Detect which cell encompasses the target text, then output its (x, y) center coordinate. 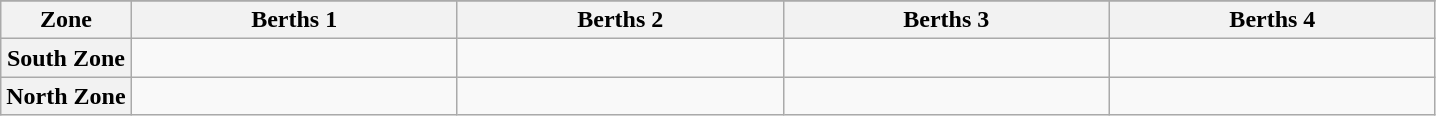
North Zone (66, 96)
Zone (66, 20)
South Zone (66, 58)
Berths 3 (946, 20)
Berths 2 (620, 20)
Berths 1 (294, 20)
Berths 4 (1272, 20)
